Return the [X, Y] coordinate for the center point of the cell that contains the specified text.  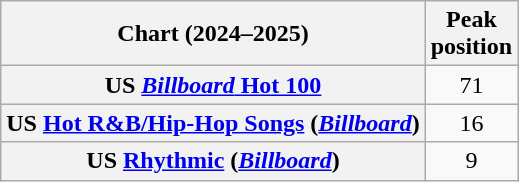
71 [471, 85]
US Billboard Hot 100 [213, 85]
US Hot R&B/Hip-Hop Songs (Billboard) [213, 123]
US Rhythmic (Billboard) [213, 161]
9 [471, 161]
16 [471, 123]
Chart (2024–2025) [213, 34]
Peakposition [471, 34]
